Find where the given text appears and provide that cell's center as (x, y) coordinate. 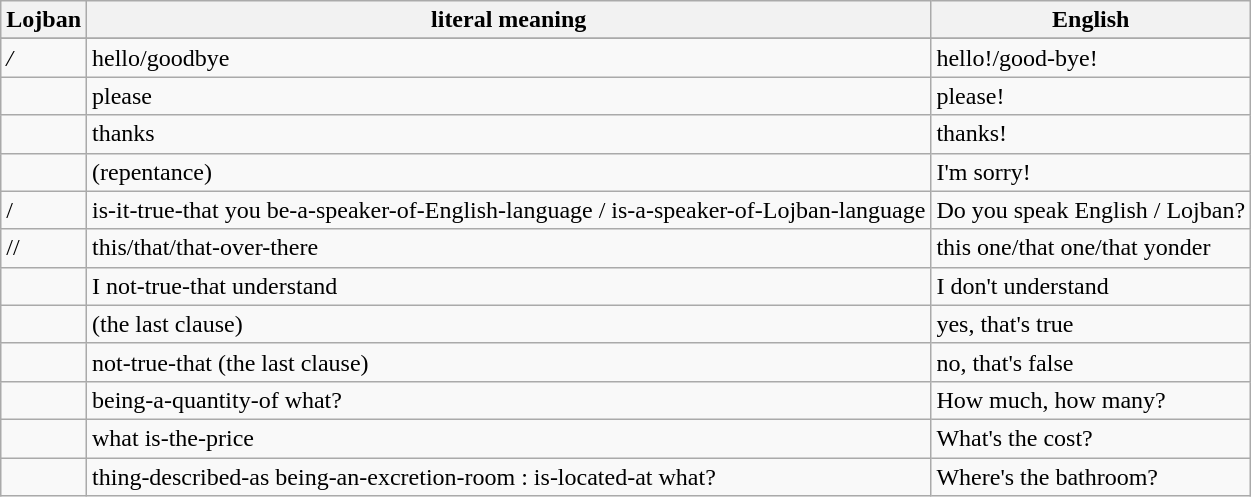
no, that's false (1091, 362)
being-a-quantity-of what? (509, 400)
not-true-that (the last clause) (509, 362)
Lojban (44, 20)
this one/that one/that yonder (1091, 248)
hello!/good-bye! (1091, 58)
// (44, 248)
literal meaning (509, 20)
English (1091, 20)
How much, how many? (1091, 400)
(the last clause) (509, 324)
yes, that's true (1091, 324)
Where's the bathroom? (1091, 477)
what is-the-price (509, 438)
What's the cost? (1091, 438)
I not-true-that understand (509, 286)
thanks (509, 134)
thanks! (1091, 134)
is-it-true-that you be-a-speaker-of-English-language / is-a-speaker-of-Lojban-language (509, 210)
please (509, 96)
this/that/that-over-there (509, 248)
hello/goodbye (509, 58)
Do you speak English / Lojban? (1091, 210)
please! (1091, 96)
(repentance) (509, 172)
I don't understand (1091, 286)
I'm sorry! (1091, 172)
thing-described-as being-an-excretion-room : is-located-at what? (509, 477)
